Detect which cell encompasses the target text, then output its [x, y] center coordinate. 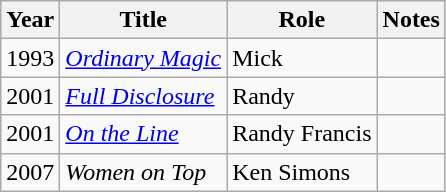
Role [302, 20]
Women on Top [144, 172]
Title [144, 20]
On the Line [144, 134]
1993 [30, 58]
Mick [302, 58]
Randy [302, 96]
Ken Simons [302, 172]
Notes [411, 20]
Randy Francis [302, 134]
Year [30, 20]
2007 [30, 172]
Full Disclosure [144, 96]
Ordinary Magic [144, 58]
